Identify which cell holds the provided text, then report its [X, Y] central coordinate. 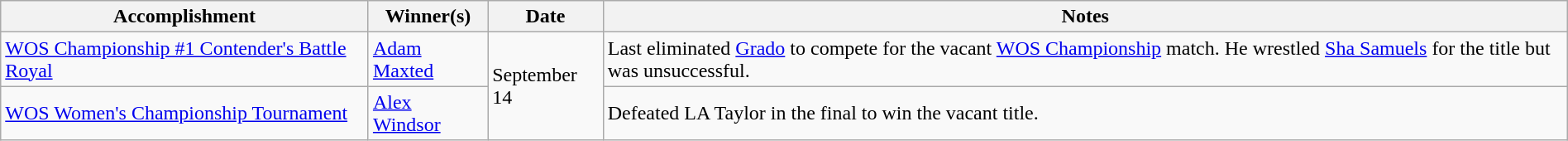
Winner(s) [428, 17]
Date [546, 17]
Alex Windsor [428, 113]
Last eliminated Grado to compete for the vacant WOS Championship match. He wrestled Sha Samuels for the title but was unsuccessful. [1085, 60]
Accomplishment [185, 17]
Defeated LA Taylor in the final to win the vacant title. [1085, 113]
Adam Maxted [428, 60]
WOS Women's Championship Tournament [185, 113]
September 14 [546, 86]
WOS Championship #1 Contender's Battle Royal [185, 60]
Notes [1085, 17]
